For the text-containing cell, return its midpoint in [x, y] coordinate format. 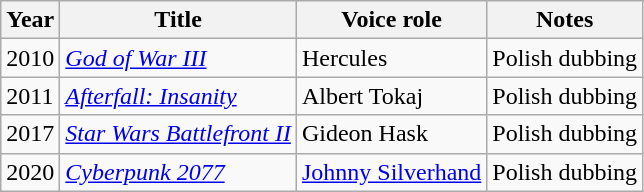
2017 [30, 134]
Voice role [391, 20]
2010 [30, 58]
Afterfall: Insanity [178, 96]
Hercules [391, 58]
Johnny Silverhand [391, 172]
Year [30, 20]
Notes [565, 20]
God of War III [178, 58]
2011 [30, 96]
Albert Tokaj [391, 96]
Gideon Hask [391, 134]
2020 [30, 172]
Star Wars Battlefront II [178, 134]
Title [178, 20]
Cyberpunk 2077 [178, 172]
